From the cell containing the given text, extract its center point as (X, Y) coordinate. 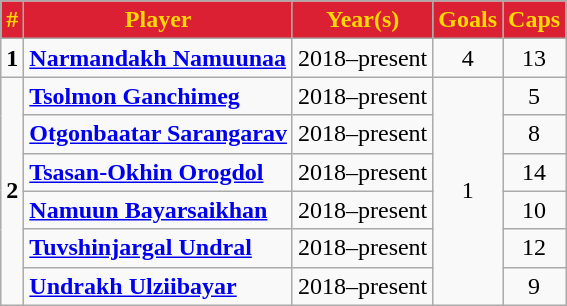
Otgonbaatar Sarangarav (158, 134)
Goals (468, 20)
Undrakh Ulziibayar (158, 286)
Tsasan-Okhin Orogdol (158, 172)
14 (534, 172)
13 (534, 58)
Caps (534, 20)
Tuvshinjargal Undral (158, 248)
Tsolmon Ganchimeg (158, 96)
10 (534, 210)
8 (534, 134)
Year(s) (362, 20)
2 (12, 191)
9 (534, 286)
4 (468, 58)
Narmandakh Namuunaa (158, 58)
5 (534, 96)
12 (534, 248)
Namuun Bayarsaikhan (158, 210)
Player (158, 20)
# (12, 20)
